Output the (X, Y) coordinate of the center of the cell containing the given text.  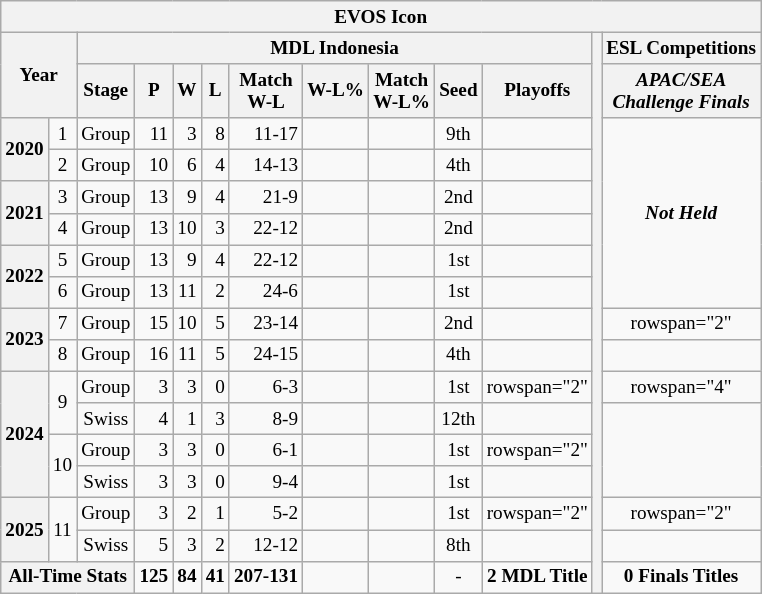
11-17 (266, 134)
Match W-L% (402, 91)
12th (459, 419)
Stage (106, 91)
2020 (25, 150)
14-13 (266, 166)
Match W-L (266, 91)
24-6 (266, 292)
2021 (25, 212)
rowspan="4" (682, 387)
Not Held (682, 213)
8th (459, 545)
L (215, 91)
16 (154, 355)
125 (154, 577)
5-2 (266, 514)
6-3 (266, 387)
2023 (25, 340)
APAC/SEA Challenge Finals (682, 91)
9-4 (266, 482)
2024 (25, 434)
Seed (459, 91)
All-Time Stats (68, 577)
- (459, 577)
8-9 (266, 419)
W-L% (336, 91)
Year (39, 75)
207-131 (266, 577)
2 MDL Title (537, 577)
MDL Indonesia (335, 48)
W (187, 91)
ESL Competitions (682, 48)
15 (154, 324)
Playoffs (537, 91)
2022 (25, 276)
EVOS Icon (381, 17)
23-14 (266, 324)
9th (459, 134)
41 (215, 577)
6-1 (266, 450)
0 Finals Titles (682, 577)
7 (62, 324)
2025 (25, 530)
24-15 (266, 355)
21-9 (266, 197)
12-12 (266, 545)
84 (187, 577)
P (154, 91)
